Provide the (X, Y) coordinate of the cell's center where the given text is located.  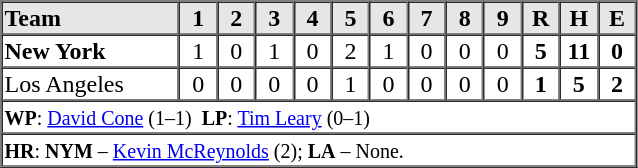
11 (579, 50)
8 (465, 18)
4 (312, 18)
E (617, 18)
9 (503, 18)
Team (91, 18)
WP: David Cone (1–1) LP: Tim Leary (0–1) (319, 116)
7 (427, 18)
3 (274, 18)
Los Angeles (91, 84)
H (579, 18)
R (541, 18)
New York (91, 50)
HR: NYM – Kevin McReynolds (2); LA – None. (319, 150)
6 (388, 18)
